Extract the [X, Y] coordinate from the center of the cell holding the provided text.  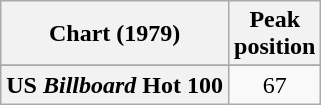
Peakposition [275, 34]
67 [275, 85]
US Billboard Hot 100 [115, 85]
Chart (1979) [115, 34]
